Extract the (x, y) coordinate from the center of the cell holding the provided text.  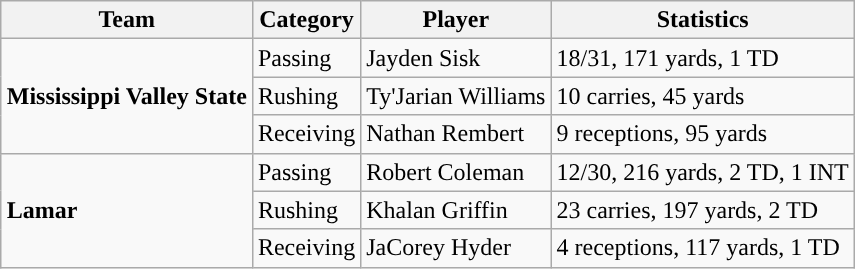
JaCorey Hyder (456, 248)
4 receptions, 117 yards, 1 TD (702, 248)
Robert Coleman (456, 172)
Ty'Jarian Williams (456, 96)
Nathan Rembert (456, 134)
Player (456, 20)
Mississippi Valley State (126, 96)
23 carries, 197 yards, 2 TD (702, 210)
Statistics (702, 20)
Lamar (126, 210)
Category (306, 20)
10 carries, 45 yards (702, 96)
Khalan Griffin (456, 210)
9 receptions, 95 yards (702, 134)
Jayden Sisk (456, 58)
12/30, 216 yards, 2 TD, 1 INT (702, 172)
Team (126, 20)
18/31, 171 yards, 1 TD (702, 58)
